Scan for the cell matching the given text and deliver its [x, y] coordinate at center. 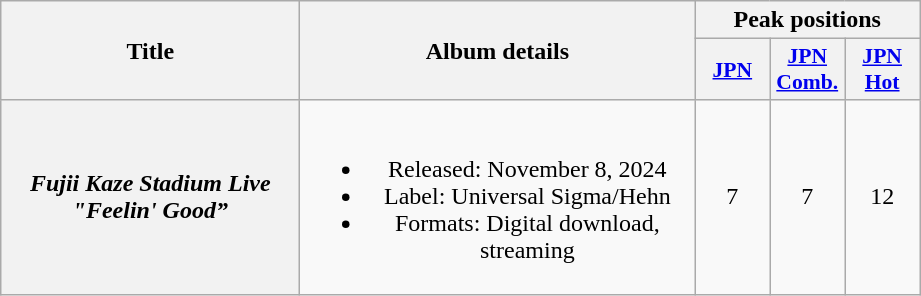
Album details [498, 50]
Released: November 8, 2024Label: Universal Sigma/HehnFormats: Digital download, streaming [498, 197]
Peak positions [808, 20]
JPN Hot [882, 70]
Fujii Kaze Stadium Live "Feelin' Good” [150, 197]
JPNComb. [808, 70]
12 [882, 197]
Title [150, 50]
JPN [732, 70]
